Capture the cell that displays the provided text and extract its (x, y) central coordinate. 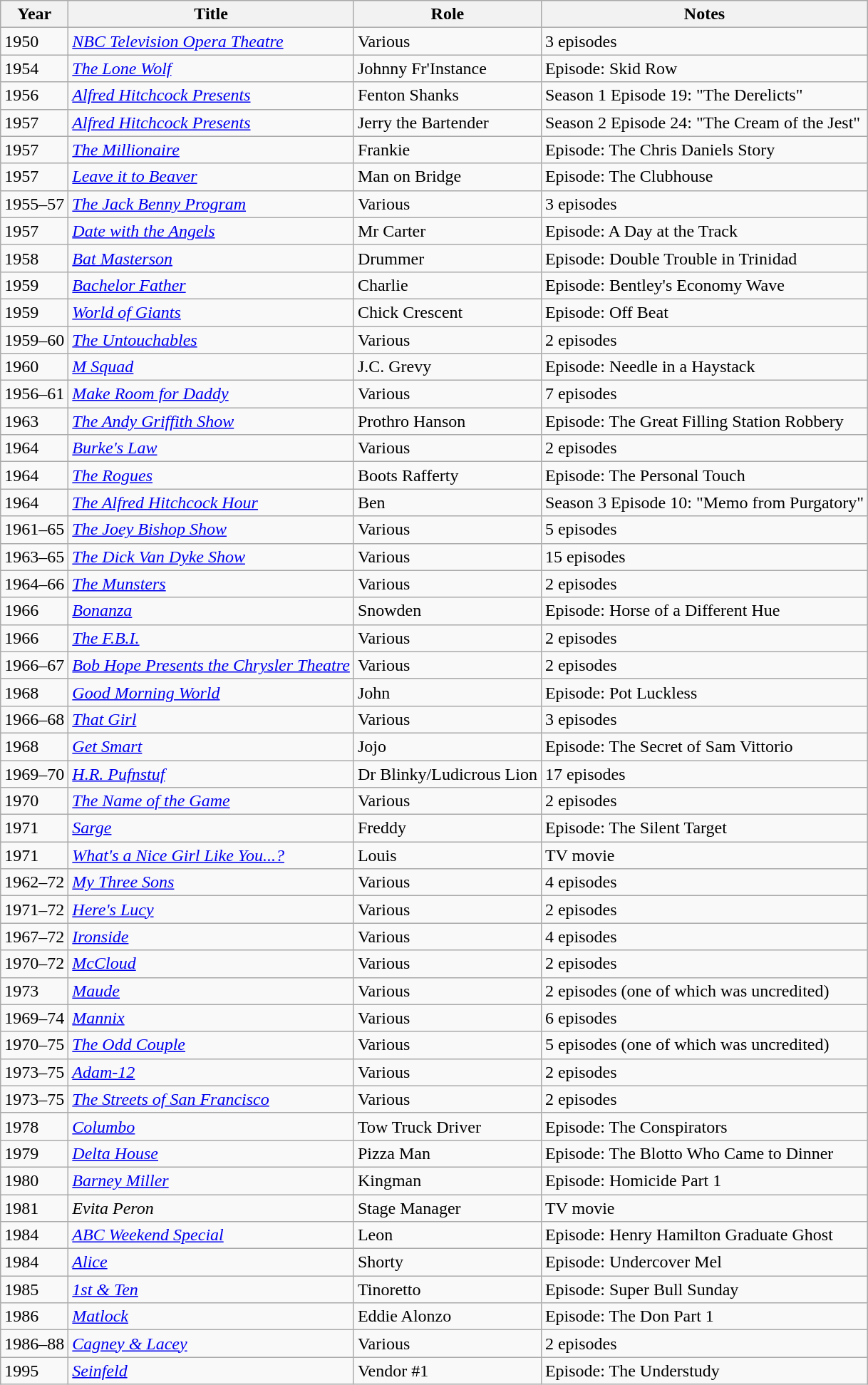
The Odd Couple (211, 1045)
The Millionaire (211, 150)
Charlie (448, 285)
1962–72 (34, 882)
Kingman (448, 1180)
Leon (448, 1235)
Title (211, 14)
1970–75 (34, 1045)
1964–66 (34, 584)
Episode: The Secret of Sam Vittorio (704, 746)
Episode: The Don Part 1 (704, 1317)
The Name of the Game (211, 801)
Shorty (448, 1262)
Role (448, 14)
Barney Miller (211, 1180)
Notes (704, 14)
Seinfeld (211, 1371)
Leave it to Beaver (211, 177)
1959–60 (34, 340)
Episode: Bentley's Economy Wave (704, 285)
The F.B.I. (211, 638)
7 episodes (704, 394)
Tinoretto (448, 1289)
Delta House (211, 1153)
1995 (34, 1371)
The Alfred Hitchcock Hour (211, 503)
Frankie (448, 150)
That Girl (211, 719)
World of Giants (211, 312)
Episode: The Silent Target (704, 828)
2 episodes (one of which was uncredited) (704, 991)
Season 2 Episode 24: "The Cream of the Jest" (704, 123)
The Dick Van Dyke Show (211, 557)
Adam-12 (211, 1072)
The Lone Wolf (211, 68)
The Munsters (211, 584)
5 episodes (704, 530)
Episode: The Blotto Who Came to Dinner (704, 1153)
Eddie Alonzo (448, 1317)
Episode: The Chris Daniels Story (704, 150)
Bob Hope Presents the Chrysler Theatre (211, 665)
Bonanza (211, 611)
1958 (34, 258)
Season 3 Episode 10: "Memo from Purgatory" (704, 503)
1963–65 (34, 557)
My Three Sons (211, 882)
Burke's Law (211, 448)
What's a Nice Girl Like You...? (211, 855)
1970–72 (34, 964)
1986 (34, 1317)
Bat Masterson (211, 258)
1969–74 (34, 1018)
Alice (211, 1262)
Pizza Man (448, 1153)
1966–68 (34, 719)
Drummer (448, 258)
Fenton Shanks (448, 96)
Mannix (211, 1018)
1981 (34, 1208)
ABC Weekend Special (211, 1235)
Jojo (448, 746)
Boots Rafferty (448, 475)
Chick Crescent (448, 312)
Episode: Needle in a Haystack (704, 367)
1969–70 (34, 773)
Episode: The Clubhouse (704, 177)
Snowden (448, 611)
Mr Carter (448, 231)
1980 (34, 1180)
The Joey Bishop Show (211, 530)
1960 (34, 367)
NBC Television Opera Theatre (211, 41)
Here's Lucy (211, 910)
Tow Truck Driver (448, 1126)
Stage Manager (448, 1208)
The Jack Benny Program (211, 204)
1961–65 (34, 530)
5 episodes (one of which was uncredited) (704, 1045)
1979 (34, 1153)
Episode: Undercover Mel (704, 1262)
Episode: The Great Filling Station Robbery (704, 421)
1973 (34, 991)
Make Room for Daddy (211, 394)
John (448, 692)
Episode: The Personal Touch (704, 475)
Date with the Angels (211, 231)
The Andy Griffith Show (211, 421)
1986–88 (34, 1344)
Dr Blinky/Ludicrous Lion (448, 773)
Episode: The Conspirators (704, 1126)
1956–61 (34, 394)
Prothro Hanson (448, 421)
1967–72 (34, 937)
Johnny Fr'Instance (448, 68)
1955–57 (34, 204)
Matlock (211, 1317)
Season 1 Episode 19: "The Derelicts" (704, 96)
M Squad (211, 367)
The Untouchables (211, 340)
Louis (448, 855)
1963 (34, 421)
Freddy (448, 828)
Episode: Double Trouble in Trinidad (704, 258)
1978 (34, 1126)
Cagney & Lacey (211, 1344)
Columbo (211, 1126)
1966–67 (34, 665)
McCloud (211, 964)
Good Morning World (211, 692)
1970 (34, 801)
Sarge (211, 828)
The Streets of San Francisco (211, 1099)
Man on Bridge (448, 177)
Episode: Off Beat (704, 312)
Evita Peron (211, 1208)
1956 (34, 96)
Year (34, 14)
1985 (34, 1289)
H.R. Pufnstuf (211, 773)
Episode: Horse of a Different Hue (704, 611)
1950 (34, 41)
Ironside (211, 937)
1971–72 (34, 910)
Episode: The Understudy (704, 1371)
Ben (448, 503)
Bachelor Father (211, 285)
1954 (34, 68)
Episode: Pot Luckless (704, 692)
Get Smart (211, 746)
Vendor #1 (448, 1371)
15 episodes (704, 557)
Maude (211, 991)
J.C. Grevy (448, 367)
Episode: Skid Row (704, 68)
Episode: Homicide Part 1 (704, 1180)
Episode: Super Bull Sunday (704, 1289)
1st & Ten (211, 1289)
The Rogues (211, 475)
6 episodes (704, 1018)
Jerry the Bartender (448, 123)
Episode: A Day at the Track (704, 231)
Episode: Henry Hamilton Graduate Ghost (704, 1235)
17 episodes (704, 773)
